Find where the given text appears and provide that cell's center as [X, Y] coordinate. 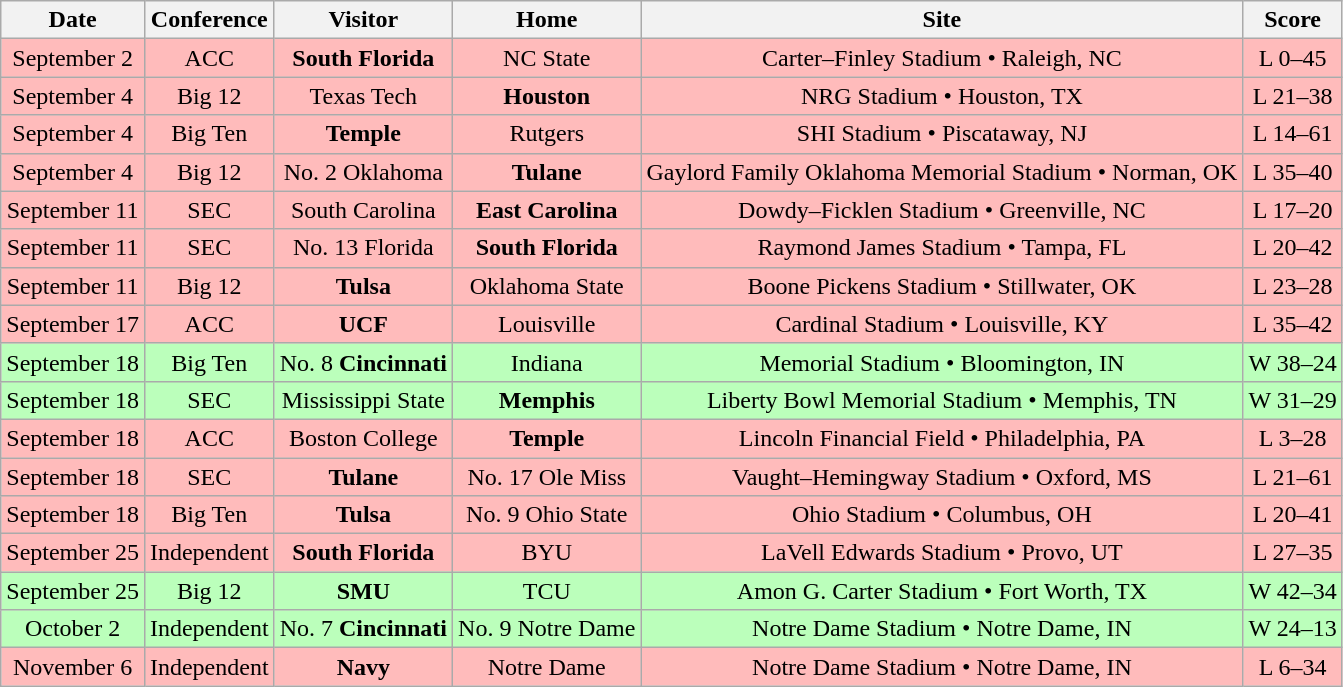
NC State [547, 58]
Boone Pickens Stadium • Stillwater, OK [942, 286]
Amon G. Carter Stadium • Fort Worth, TX [942, 591]
Home [547, 20]
No. 8 Cincinnati [363, 362]
UCF [363, 324]
Mississippi State [363, 400]
Liberty Bowl Memorial Stadium • Memphis, TN [942, 400]
No. 13 Florida [363, 248]
Texas Tech [363, 96]
Conference [209, 20]
L 27–35 [1292, 553]
Visitor [363, 20]
October 2 [73, 629]
L 20–41 [1292, 515]
Oklahoma State [547, 286]
L 21–61 [1292, 477]
L 35–42 [1292, 324]
L 3–28 [1292, 438]
L 0–45 [1292, 58]
Gaylord Family Oklahoma Memorial Stadium • Norman, OK [942, 172]
Boston College [363, 438]
No. 17 Ole Miss [547, 477]
Memorial Stadium • Bloomington, IN [942, 362]
No. 9 Ohio State [547, 515]
Raymond James Stadium • Tampa, FL [942, 248]
Louisville [547, 324]
South Carolina [363, 210]
L 17–20 [1292, 210]
BYU [547, 553]
September 2 [73, 58]
Houston [547, 96]
W 42–34 [1292, 591]
Vaught–Hemingway Stadium • Oxford, MS [942, 477]
Ohio Stadium • Columbus, OH [942, 515]
Navy [363, 667]
Lincoln Financial Field • Philadelphia, PA [942, 438]
East Carolina [547, 210]
LaVell Edwards Stadium • Provo, UT [942, 553]
September 17 [73, 324]
W 24–13 [1292, 629]
November 6 [73, 667]
W 31–29 [1292, 400]
L 14–61 [1292, 134]
No. 7 Cincinnati [363, 629]
Memphis [547, 400]
Date [73, 20]
Dowdy–Ficklen Stadium • Greenville, NC [942, 210]
L 23–28 [1292, 286]
Rutgers [547, 134]
Carter–Finley Stadium • Raleigh, NC [942, 58]
TCU [547, 591]
L 20–42 [1292, 248]
L 35–40 [1292, 172]
W 38–24 [1292, 362]
Score [1292, 20]
No. 2 Oklahoma [363, 172]
NRG Stadium • Houston, TX [942, 96]
L 21–38 [1292, 96]
L 6–34 [1292, 667]
Site [942, 20]
Notre Dame [547, 667]
SHI Stadium • Piscataway, NJ [942, 134]
Cardinal Stadium • Louisville, KY [942, 324]
SMU [363, 591]
Indiana [547, 362]
No. 9 Notre Dame [547, 629]
